Identify which cell holds the provided text, then report its [x, y] central coordinate. 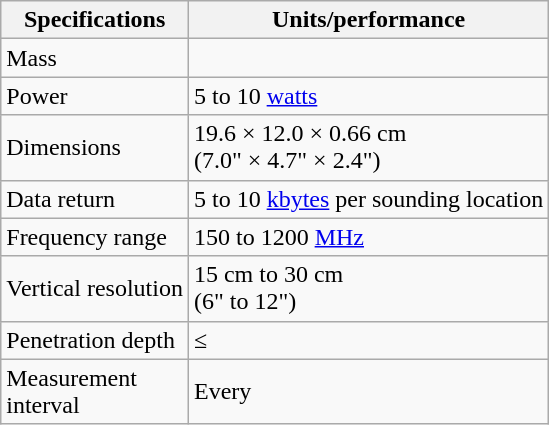
Specifications [95, 20]
≤ [368, 340]
5 to 10 watts [368, 96]
Mass [95, 58]
Every [368, 392]
Units/performance [368, 20]
150 to 1200 MHz [368, 237]
15 cm to 30 cm(6" to 12") [368, 288]
Vertical resolution [95, 288]
Data return [95, 199]
Dimensions [95, 148]
Measurementinterval [95, 392]
19.6 × 12.0 × 0.66 cm(7.0" × 4.7" × 2.4") [368, 148]
Penetration depth [95, 340]
Power [95, 96]
5 to 10 kbytes per sounding location [368, 199]
Frequency range [95, 237]
